Locate the cell with the specified text and output its (x, y) center coordinate. 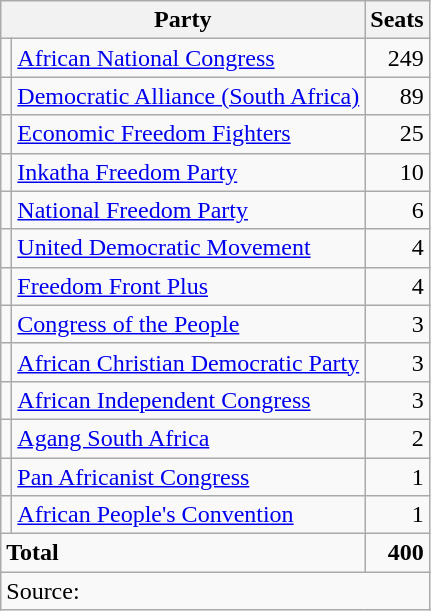
Congress of the People (188, 324)
Economic Freedom Fighters (188, 134)
Source: (215, 591)
89 (397, 96)
6 (397, 210)
249 (397, 58)
Inkatha Freedom Party (188, 172)
Seats (397, 20)
African Independent Congress (188, 400)
National Freedom Party (188, 210)
United Democratic Movement (188, 248)
400 (397, 553)
2 (397, 438)
Pan Africanist Congress (188, 477)
Total (183, 553)
African People's Convention (188, 515)
African Christian Democratic Party (188, 362)
African National Congress (188, 58)
25 (397, 134)
Democratic Alliance (South Africa) (188, 96)
Agang South Africa (188, 438)
10 (397, 172)
Freedom Front Plus (188, 286)
Party (183, 20)
